Search for the cell housing the specified text and yield its [X, Y] center coordinate. 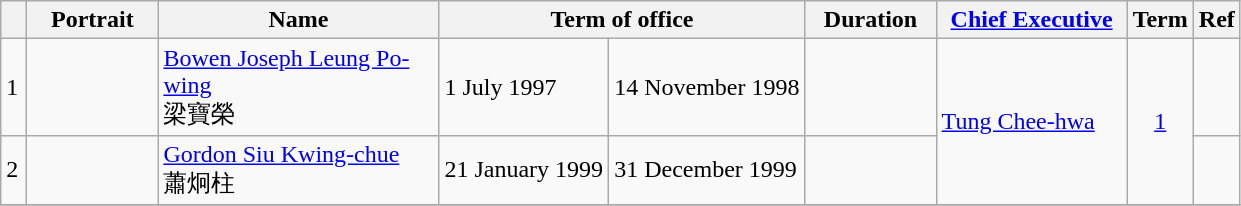
Portrait [92, 20]
Name [298, 20]
31 December 1999 [707, 170]
Term of office [622, 20]
Gordon Siu Kwing-chue蕭炯柱 [298, 170]
14 November 1998 [707, 88]
Ref [1216, 20]
Duration [870, 20]
2 [14, 170]
1 July 1997 [524, 88]
Bowen Joseph Leung Po-wing梁寶榮 [298, 88]
Term [1160, 20]
Tung Chee-hwa [1032, 122]
Chief Executive [1032, 20]
21 January 1999 [524, 170]
